Return (x, y) of the center of cell containing provided text 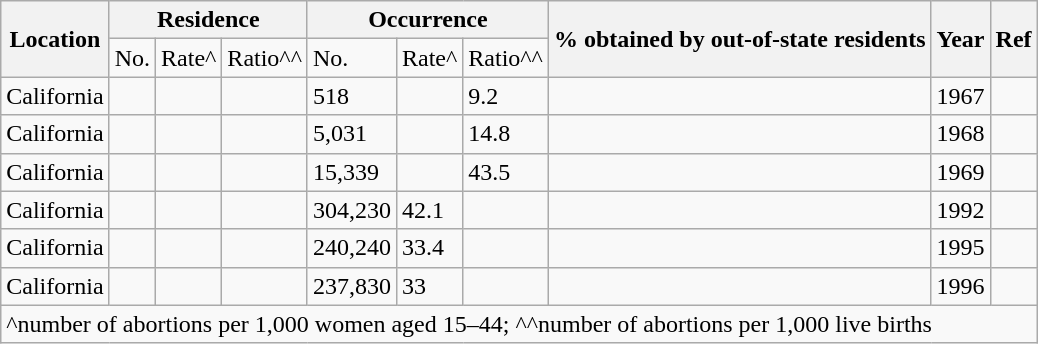
1992 (960, 210)
9.2 (506, 96)
5,031 (352, 134)
237,830 (352, 286)
43.5 (506, 172)
1996 (960, 286)
Occurrence (428, 20)
15,339 (352, 172)
Location (55, 39)
Ref (1014, 39)
14.8 (506, 134)
1969 (960, 172)
1995 (960, 248)
1967 (960, 96)
42.1 (429, 210)
% obtained by out-of-state residents (740, 39)
304,230 (352, 210)
Residence (208, 20)
33 (429, 286)
518 (352, 96)
^number of abortions per 1,000 women aged 15–44; ^^number of abortions per 1,000 live births (519, 324)
33.4 (429, 248)
1968 (960, 134)
Year (960, 39)
240,240 (352, 248)
